Search for the cell housing the specified text and yield its (x, y) center coordinate. 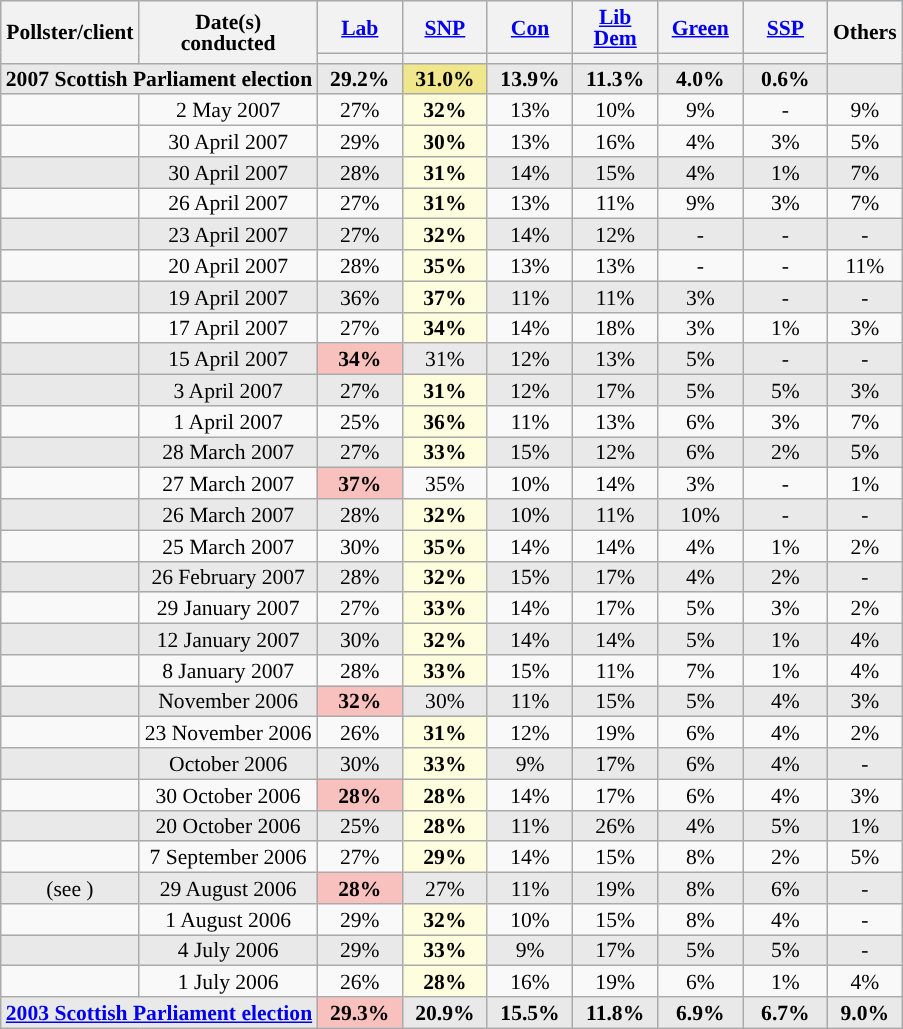
October 2006 (228, 764)
(see ) (70, 888)
4.0% (700, 78)
15 April 2007 (228, 360)
1 July 2006 (228, 982)
29.3% (360, 1012)
Date(s)conducted (228, 32)
Con (530, 27)
28 March 2007 (228, 452)
6.7% (786, 1012)
11.8% (616, 1012)
31.0% (444, 78)
11.3% (616, 78)
30 October 2006 (228, 794)
1 April 2007 (228, 422)
29 January 2007 (228, 608)
26 February 2007 (228, 576)
8 January 2007 (228, 670)
Lab (360, 27)
0.6% (786, 78)
Lib Dem (616, 27)
3 April 2007 (228, 390)
1 August 2006 (228, 920)
2 May 2007 (228, 110)
27 March 2007 (228, 484)
6.9% (700, 1012)
9.0% (865, 1012)
Pollster/client (70, 32)
2007 Scottish Parliament election (159, 78)
26 April 2007 (228, 204)
SNP (444, 27)
4 July 2006 (228, 950)
13.9% (530, 78)
20 April 2007 (228, 266)
SSP (786, 27)
7 September 2006 (228, 858)
23 November 2006 (228, 732)
12 January 2007 (228, 640)
15.5% (530, 1012)
November 2006 (228, 702)
23 April 2007 (228, 234)
17 April 2007 (228, 328)
29.2% (360, 78)
Green (700, 27)
25 March 2007 (228, 546)
19 April 2007 (228, 296)
20.9% (444, 1012)
Others (865, 32)
18% (616, 328)
2003 Scottish Parliament election (159, 1012)
20 October 2006 (228, 826)
26 March 2007 (228, 514)
29 August 2006 (228, 888)
